From the cell containing the given text, extract its center point as (X, Y) coordinate. 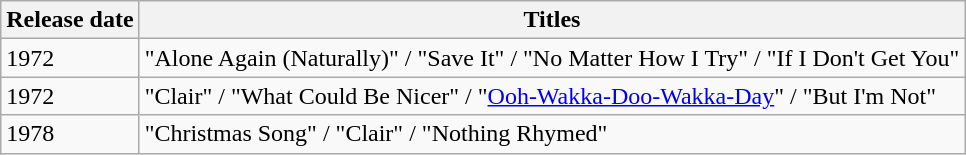
Titles (552, 20)
"Christmas Song" / "Clair" / "Nothing Rhymed" (552, 134)
"Clair" / "What Could Be Nicer" / "Ooh-Wakka-Doo-Wakka-Day" / "But I'm Not" (552, 96)
"Alone Again (Naturally)" / "Save It" / "No Matter How I Try" / "If I Don't Get You" (552, 58)
Release date (70, 20)
1978 (70, 134)
